Provide the (x, y) coordinate of the cell's center where the given text is located.  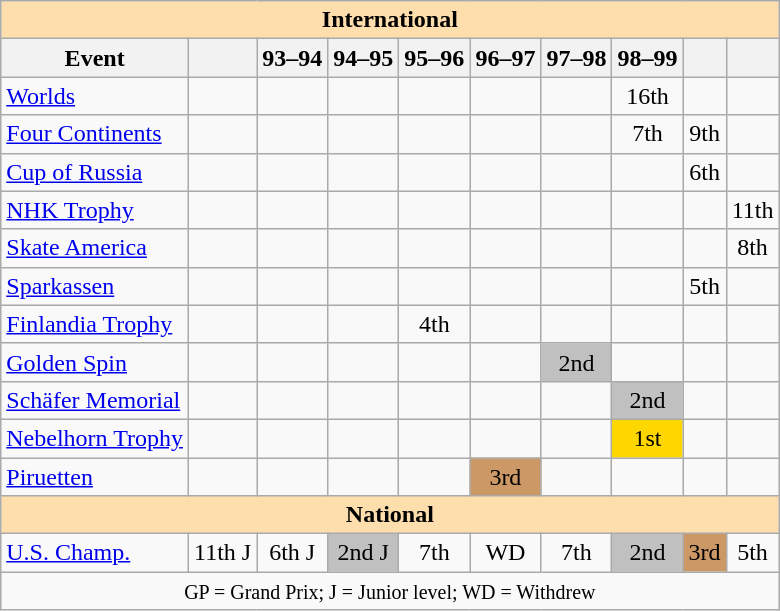
GP = Grand Prix; J = Junior level; WD = Withdrew (390, 591)
16th (648, 96)
Golden Spin (95, 362)
Four Continents (95, 134)
Skate America (95, 248)
WD (506, 553)
4th (434, 324)
98–99 (648, 58)
Finlandia Trophy (95, 324)
11th (752, 210)
International (390, 20)
95–96 (434, 58)
Worlds (95, 96)
U.S. Champ. (95, 553)
Piruetten (95, 477)
1st (648, 438)
National (390, 515)
6th (704, 172)
11th J (222, 553)
94–95 (364, 58)
Cup of Russia (95, 172)
6th J (292, 553)
9th (704, 134)
97–98 (576, 58)
NHK Trophy (95, 210)
Event (95, 58)
Nebelhorn Trophy (95, 438)
2nd J (364, 553)
Sparkassen (95, 286)
96–97 (506, 58)
Schäfer Memorial (95, 400)
93–94 (292, 58)
8th (752, 248)
